Extract the [X, Y] coordinate from the center of the cell holding the provided text.  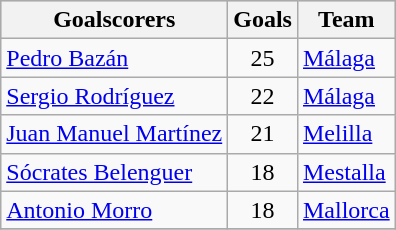
Melilla [346, 134]
Team [346, 20]
Pedro Bazán [114, 58]
Juan Manuel Martínez [114, 134]
Goalscorers [114, 20]
Antonio Morro [114, 210]
Mestalla [346, 172]
Mallorca [346, 210]
22 [263, 96]
Sergio Rodríguez [114, 96]
Sócrates Belenguer [114, 172]
21 [263, 134]
25 [263, 58]
Goals [263, 20]
